Identify which cell holds the provided text, then report its [x, y] central coordinate. 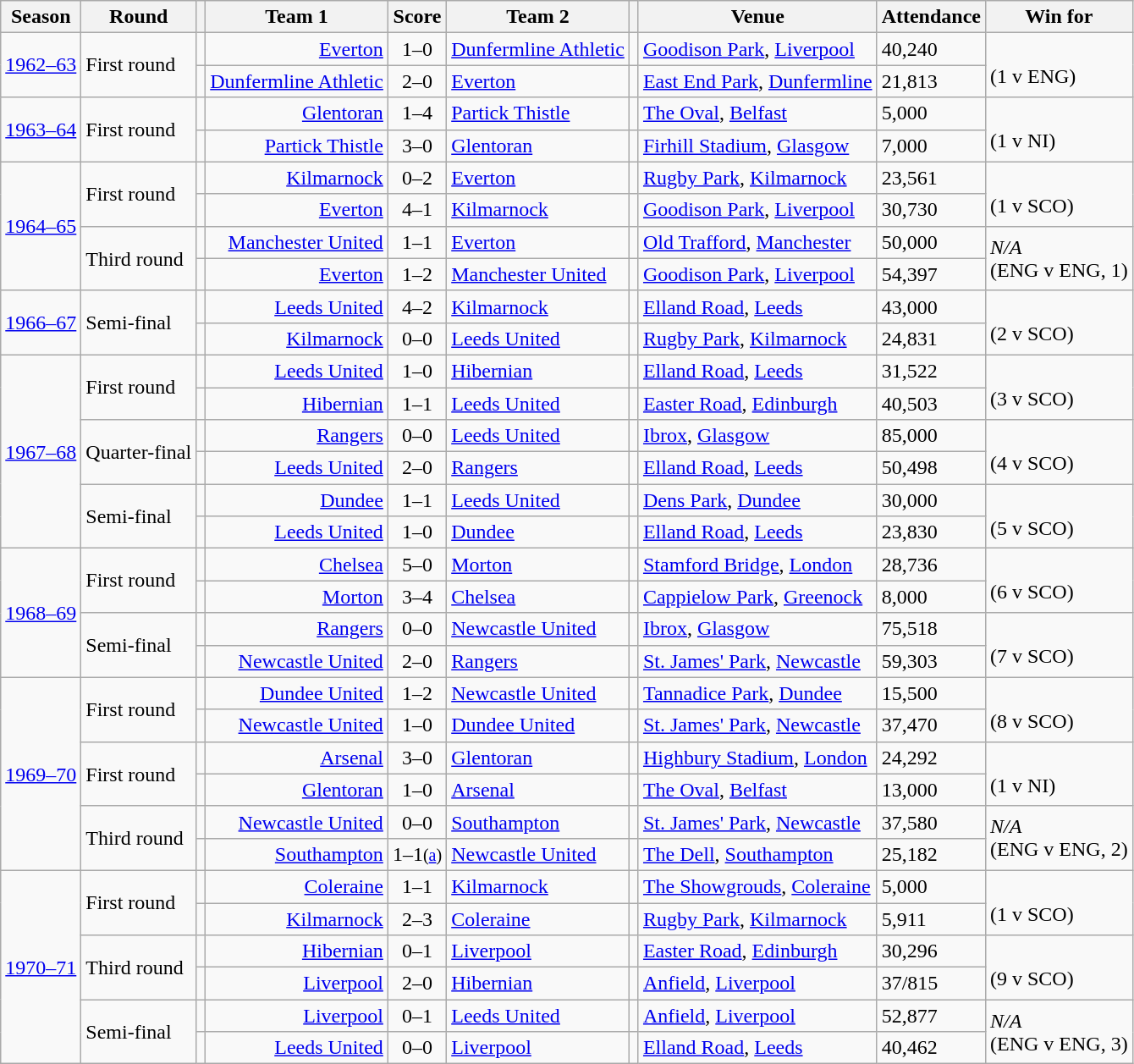
28,736 [931, 565]
25,182 [931, 854]
8,000 [931, 597]
15,500 [931, 693]
(9 v SCO) [1059, 968]
(7 v SCO) [1059, 645]
3–4 [416, 597]
1962–63 [41, 65]
54,397 [931, 274]
37,580 [931, 822]
East End Park, Dunfermline [757, 81]
N/A(ENG v ENG, 2) [1059, 838]
The Showgrouds, Coleraine [757, 886]
Cappielow Park, Greenock [757, 597]
Firhill Stadium, Glasgow [757, 146]
(1 v ENG) [1059, 65]
1969–70 [41, 774]
Team 1 [297, 17]
40,462 [931, 1048]
59,303 [931, 661]
(8 v SCO) [1059, 709]
N/A(ENG v ENG, 3) [1059, 1032]
(4 v SCO) [1059, 452]
Round [139, 17]
Stamford Bridge, London [757, 565]
37,470 [931, 725]
30,296 [931, 951]
Highbury Stadium, London [757, 758]
23,561 [931, 178]
43,000 [931, 306]
Season [41, 17]
31,522 [931, 371]
0–2 [416, 178]
(6 v SCO) [1059, 581]
Score [416, 17]
Venue [757, 17]
5–0 [416, 565]
1–4 [416, 113]
1970–71 [41, 967]
1964–65 [41, 226]
1967–68 [41, 451]
Team 2 [538, 17]
30,730 [931, 210]
The Dell, Southampton [757, 854]
37/815 [931, 984]
40,240 [931, 49]
Win for [1059, 17]
Tannadice Park, Dundee [757, 693]
50,498 [931, 468]
N/A(ENG v ENG, 1) [1059, 258]
24,292 [931, 758]
24,831 [931, 339]
1–1(a) [416, 854]
50,000 [931, 242]
Attendance [931, 17]
85,000 [931, 436]
2–3 [416, 918]
75,518 [931, 629]
Old Trafford, Manchester [757, 242]
30,000 [931, 500]
4–2 [416, 306]
1966–67 [41, 323]
40,503 [931, 404]
(3 v SCO) [1059, 387]
52,877 [931, 1016]
1968–69 [41, 613]
4–1 [416, 210]
23,830 [931, 532]
(5 v SCO) [1059, 516]
(2 v SCO) [1059, 323]
13,000 [931, 790]
Dens Park, Dundee [757, 500]
5,911 [931, 918]
7,000 [931, 146]
1963–64 [41, 130]
Quarter-final [139, 452]
21,813 [931, 81]
